For the text-containing cell, return its midpoint in [X, Y] coordinate format. 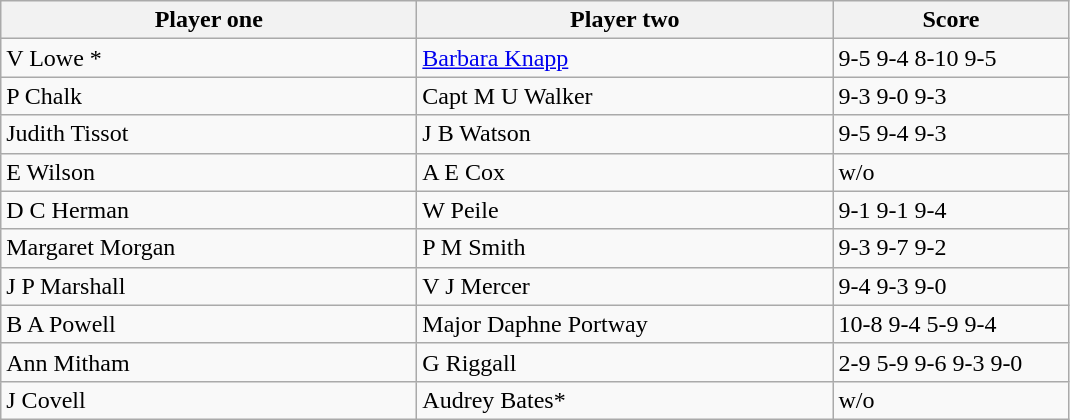
2-9 5-9 9-6 9-3 9-0 [951, 362]
9-5 9-4 9-3 [951, 134]
10-8 9-4 5-9 9-4 [951, 324]
Score [951, 20]
W Peile [625, 210]
P M Smith [625, 248]
B A Powell [209, 324]
9-1 9-1 9-4 [951, 210]
J B Watson [625, 134]
J Covell [209, 400]
P Chalk [209, 96]
E Wilson [209, 172]
Major Daphne Portway [625, 324]
9-3 9-7 9-2 [951, 248]
V Lowe * [209, 58]
G Riggall [625, 362]
9-3 9-0 9-3 [951, 96]
Margaret Morgan [209, 248]
Player one [209, 20]
A E Cox [625, 172]
J P Marshall [209, 286]
Player two [625, 20]
Capt M U Walker [625, 96]
D C Herman [209, 210]
Judith Tissot [209, 134]
Barbara Knapp [625, 58]
9-5 9-4 8-10 9-5 [951, 58]
V J Mercer [625, 286]
Audrey Bates* [625, 400]
9-4 9-3 9-0 [951, 286]
Ann Mitham [209, 362]
